Find where the given text appears and provide that cell's center as (X, Y) coordinate. 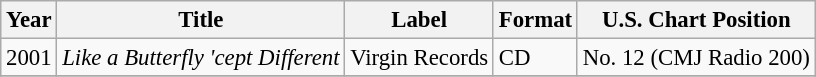
Label (420, 20)
CD (535, 58)
Year (29, 20)
No. 12 (CMJ Radio 200) (696, 58)
Format (535, 20)
2001 (29, 58)
Virgin Records (420, 58)
U.S. Chart Position (696, 20)
Title (201, 20)
Like a Butterfly 'cept Different (201, 58)
